Detect which cell encompasses the target text, then output its [X, Y] center coordinate. 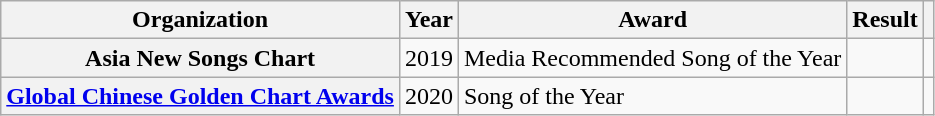
2020 [428, 96]
Asia New Songs Chart [200, 58]
Award [652, 20]
Song of the Year [652, 96]
Organization [200, 20]
Media Recommended Song of the Year [652, 58]
2019 [428, 58]
Global Chinese Golden Chart Awards [200, 96]
Year [428, 20]
Result [885, 20]
